For the text-containing cell, return its midpoint in [x, y] coordinate format. 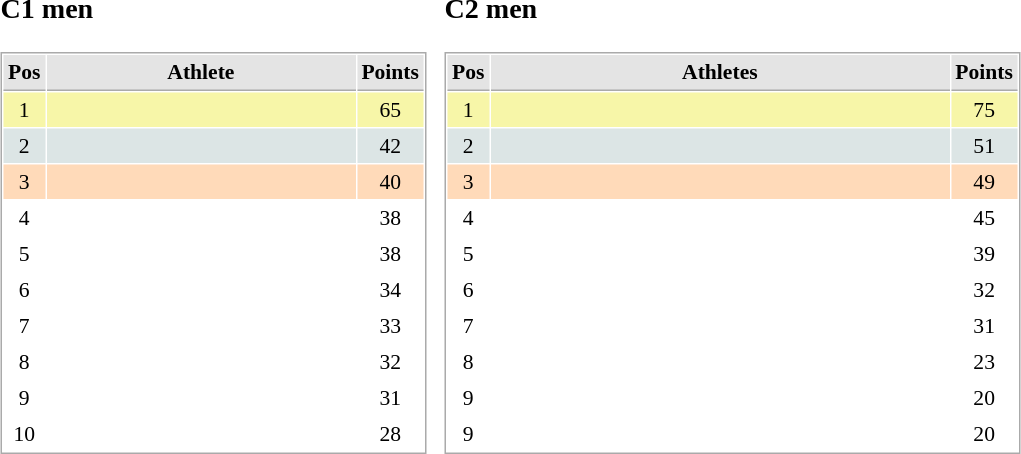
Athletes [720, 74]
75 [984, 110]
23 [984, 362]
28 [390, 434]
65 [390, 110]
49 [984, 182]
39 [984, 254]
40 [390, 182]
42 [390, 146]
51 [984, 146]
34 [390, 290]
45 [984, 218]
10 [24, 434]
Athlete [200, 74]
33 [390, 326]
